Find where the given text appears and provide that cell's center as (x, y) coordinate. 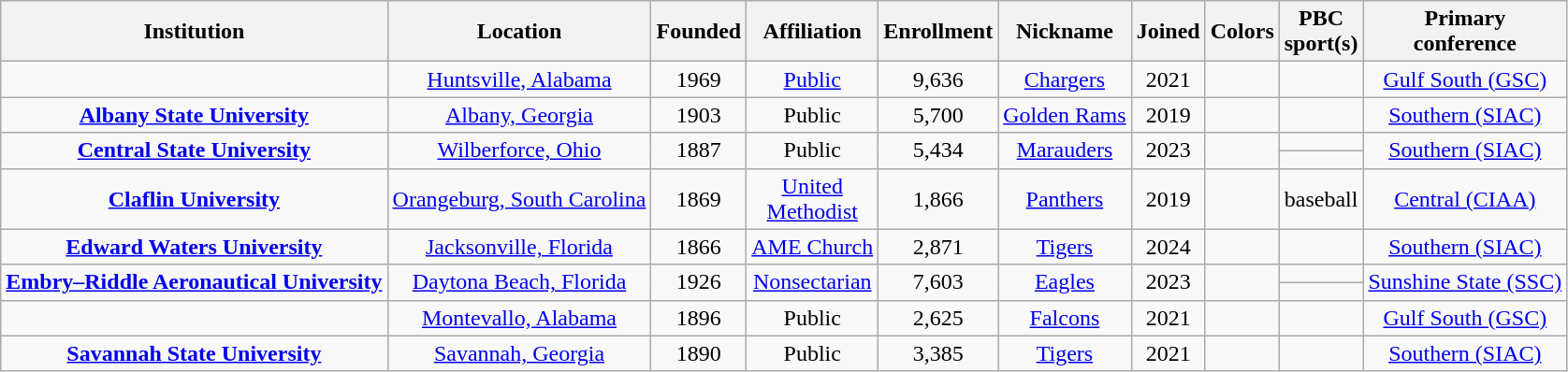
1869 (699, 198)
1887 (699, 150)
UnitedMethodist (812, 198)
Founded (699, 32)
5,700 (938, 115)
2,871 (938, 247)
Eagles (1065, 282)
1866 (699, 247)
Nonsectarian (812, 282)
Claflin University (195, 198)
Edward Waters University (195, 247)
2024 (1168, 247)
1890 (699, 353)
1,866 (938, 198)
Chargers (1065, 79)
Enrollment (938, 32)
Albany State University (195, 115)
Montevallo, Alabama (519, 318)
1926 (699, 282)
1903 (699, 115)
Nickname (1065, 32)
2,625 (938, 318)
Falcons (1065, 318)
Sunshine State (SSC) (1465, 282)
Joined (1168, 32)
7,603 (938, 282)
Savannah State University (195, 353)
3,385 (938, 353)
Daytona Beach, Florida (519, 282)
Affiliation (812, 32)
Primaryconference (1465, 32)
Golden Rams (1065, 115)
Huntsville, Alabama (519, 79)
Panthers (1065, 198)
9,636 (938, 79)
Institution (195, 32)
Marauders (1065, 150)
Albany, Georgia (519, 115)
1969 (699, 79)
Orangeburg, South Carolina (519, 198)
PBCsport(s) (1321, 32)
Central State University (195, 150)
Jacksonville, Florida (519, 247)
Central (CIAA) (1465, 198)
baseball (1321, 198)
Embry–Riddle Aeronautical University (195, 282)
Wilberforce, Ohio (519, 150)
5,434 (938, 150)
Location (519, 32)
Colors (1242, 32)
Savannah, Georgia (519, 353)
1896 (699, 318)
AME Church (812, 247)
